Output the [X, Y] coordinate of the center of the cell containing the given text.  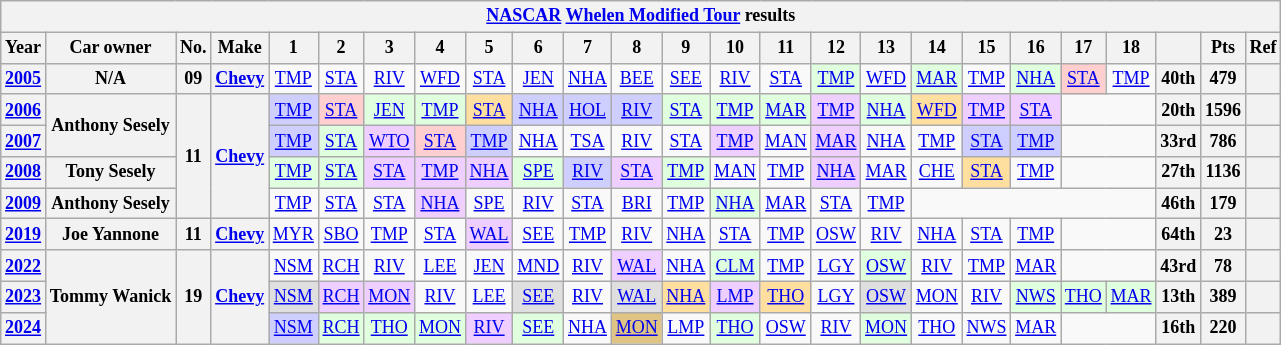
2006 [24, 110]
Make [240, 48]
13 [886, 48]
1596 [1224, 110]
7 [588, 48]
40th [1178, 78]
2022 [24, 266]
Ref [1263, 48]
Car owner [110, 48]
HOL [588, 110]
64th [1178, 234]
78 [1224, 266]
9 [686, 48]
479 [1224, 78]
12 [836, 48]
3 [390, 48]
Tony Sesely [110, 172]
5 [489, 48]
Year [24, 48]
CLM [736, 266]
18 [1131, 48]
No. [194, 48]
TSA [588, 140]
MND [538, 266]
NASCAR Whelen Modified Tour results [641, 16]
BRI [636, 204]
10 [736, 48]
2005 [24, 78]
2007 [24, 140]
MYR [293, 234]
Joe Yannone [110, 234]
WTO [390, 140]
23 [1224, 234]
27th [1178, 172]
14 [936, 48]
19 [194, 297]
46th [1178, 204]
15 [986, 48]
16 [1036, 48]
1 [293, 48]
Tommy Wanick [110, 297]
SBO [341, 234]
2008 [24, 172]
2024 [24, 328]
43rd [1178, 266]
2019 [24, 234]
33rd [1178, 140]
CHE [936, 172]
4 [440, 48]
6 [538, 48]
179 [1224, 204]
N/A [110, 78]
09 [194, 78]
389 [1224, 296]
17 [1084, 48]
8 [636, 48]
2009 [24, 204]
16th [1178, 328]
2 [341, 48]
1136 [1224, 172]
786 [1224, 140]
20th [1178, 110]
Pts [1224, 48]
BEE [636, 78]
13th [1178, 296]
220 [1224, 328]
2023 [24, 296]
